Extract the [x, y] coordinate from the center of the cell holding the provided text.  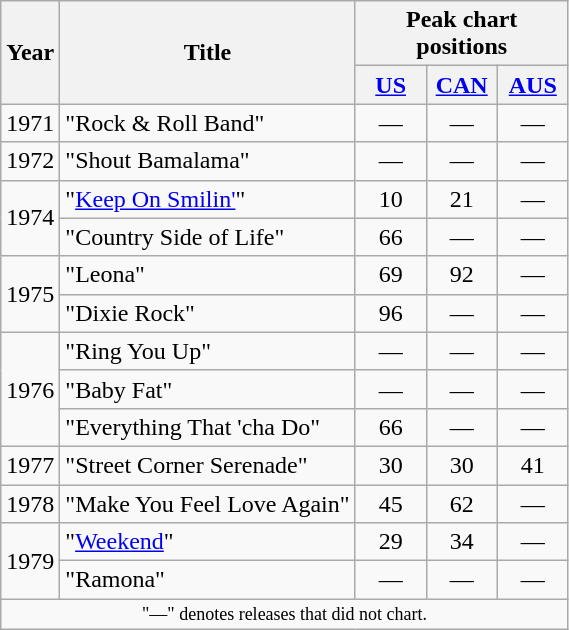
CAN [462, 85]
"—" denotes releases that did not chart. [285, 614]
1979 [30, 561]
1974 [30, 218]
"Keep On Smilin'" [208, 199]
"Dixie Rock" [208, 313]
"Rock & Roll Band" [208, 123]
Peak chart positions [462, 34]
62 [462, 503]
Year [30, 52]
Title [208, 52]
"Everything That 'cha Do" [208, 427]
1978 [30, 503]
10 [390, 199]
96 [390, 313]
1975 [30, 294]
34 [462, 542]
1971 [30, 123]
"Baby Fat" [208, 389]
"Street Corner Serenade" [208, 465]
69 [390, 275]
"Make You Feel Love Again" [208, 503]
1977 [30, 465]
21 [462, 199]
"Leona" [208, 275]
41 [532, 465]
AUS [532, 85]
1976 [30, 389]
US [390, 85]
"Weekend" [208, 542]
"Ramona" [208, 580]
29 [390, 542]
45 [390, 503]
"Shout Bamalama" [208, 161]
1972 [30, 161]
"Country Side of Life" [208, 237]
"Ring You Up" [208, 351]
92 [462, 275]
